Locate the cell with the specified text and output its (X, Y) center coordinate. 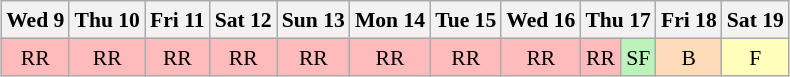
SF (638, 56)
F (756, 56)
Tue 15 (466, 20)
Sat 19 (756, 20)
Sat 12 (244, 20)
Fri 11 (178, 20)
Thu 10 (107, 20)
Wed 16 (540, 20)
B (689, 56)
Sun 13 (314, 20)
Mon 14 (390, 20)
Fri 18 (689, 20)
Thu 17 (618, 20)
Wed 9 (35, 20)
